Determine the (X, Y) coordinate at the center of the cell enclosing the given text.  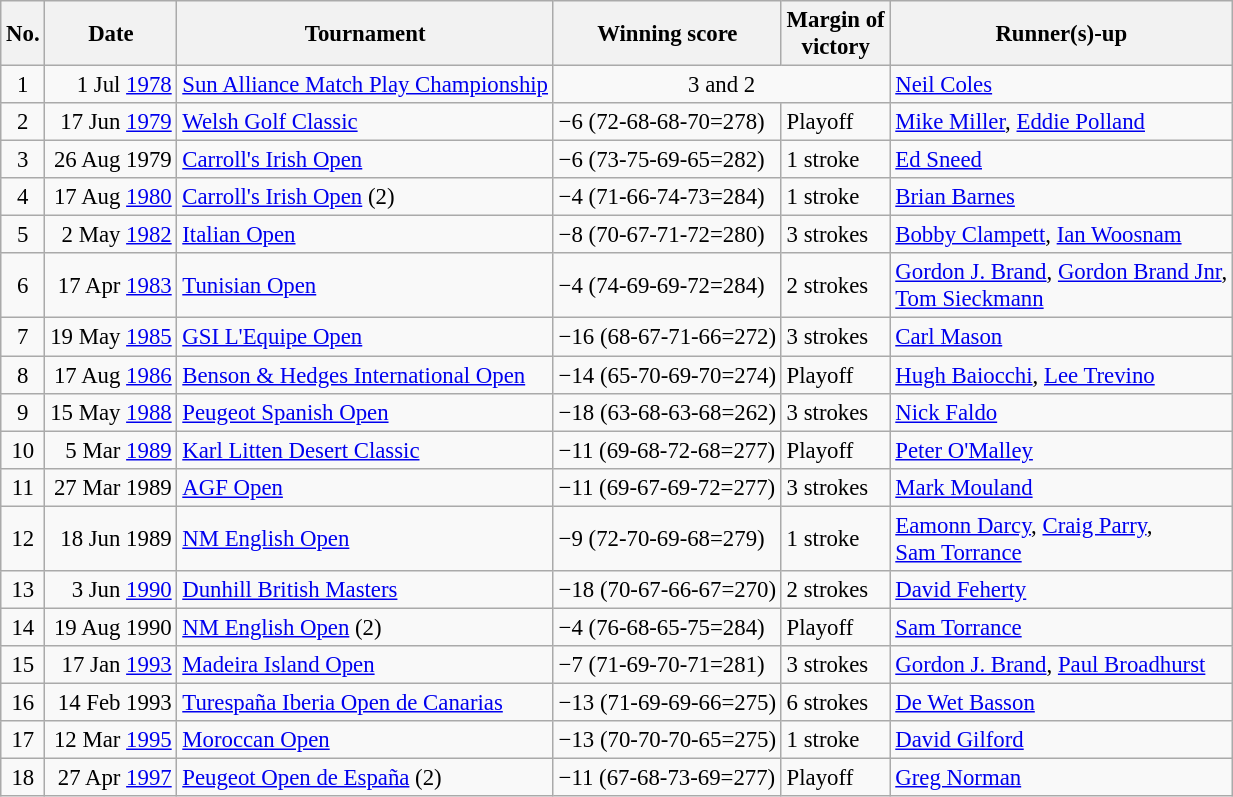
16 (23, 702)
6 (23, 286)
Mike Miller, Eddie Polland (1062, 122)
−11 (69-67-69-72=277) (667, 487)
Madeira Island Open (365, 665)
1 Jul 1978 (111, 85)
Peugeot Spanish Open (365, 412)
27 Mar 1989 (111, 487)
Sam Torrance (1062, 627)
18 Jun 1989 (111, 538)
De Wet Basson (1062, 702)
27 Apr 1997 (111, 778)
−11 (67-68-73-69=277) (667, 778)
Tournament (365, 34)
−6 (73-75-69-65=282) (667, 160)
−13 (71-69-69-66=275) (667, 702)
1 (23, 85)
Tunisian Open (365, 286)
Carroll's Irish Open (2) (365, 197)
NM English Open (365, 538)
6 strokes (836, 702)
−4 (71-66-74-73=284) (667, 197)
AGF Open (365, 487)
−16 (68-67-71-66=272) (667, 337)
−14 (65-70-69-70=274) (667, 375)
GSI L'Equipe Open (365, 337)
2 (23, 122)
Winning score (667, 34)
Date (111, 34)
−6 (72-68-68-70=278) (667, 122)
Carl Mason (1062, 337)
9 (23, 412)
14 (23, 627)
17 Aug 1986 (111, 375)
2 May 1982 (111, 235)
18 (23, 778)
Margin ofvictory (836, 34)
Sun Alliance Match Play Championship (365, 85)
−13 (70-70-70-65=275) (667, 740)
Turespaña Iberia Open de Canarias (365, 702)
Moroccan Open (365, 740)
15 (23, 665)
Runner(s)-up (1062, 34)
David Gilford (1062, 740)
Ed Sneed (1062, 160)
Peter O'Malley (1062, 450)
4 (23, 197)
−4 (74-69-69-72=284) (667, 286)
Mark Mouland (1062, 487)
8 (23, 375)
Greg Norman (1062, 778)
No. (23, 34)
Peugeot Open de España (2) (365, 778)
−18 (70-67-66-67=270) (667, 590)
Hugh Baiocchi, Lee Trevino (1062, 375)
−7 (71-69-70-71=281) (667, 665)
26 Aug 1979 (111, 160)
−11 (69-68-72-68=277) (667, 450)
7 (23, 337)
17 (23, 740)
17 Jan 1993 (111, 665)
17 Jun 1979 (111, 122)
5 (23, 235)
David Feherty (1062, 590)
12 (23, 538)
Benson & Hedges International Open (365, 375)
Brian Barnes (1062, 197)
3 Jun 1990 (111, 590)
3 (23, 160)
Karl Litten Desert Classic (365, 450)
−9 (72-70-69-68=279) (667, 538)
3 and 2 (722, 85)
Italian Open (365, 235)
15 May 1988 (111, 412)
13 (23, 590)
Nick Faldo (1062, 412)
5 Mar 1989 (111, 450)
Dunhill British Masters (365, 590)
Gordon J. Brand, Paul Broadhurst (1062, 665)
Bobby Clampett, Ian Woosnam (1062, 235)
11 (23, 487)
NM English Open (2) (365, 627)
Neil Coles (1062, 85)
Carroll's Irish Open (365, 160)
19 Aug 1990 (111, 627)
14 Feb 1993 (111, 702)
10 (23, 450)
−8 (70-67-71-72=280) (667, 235)
−4 (76-68-65-75=284) (667, 627)
17 Apr 1983 (111, 286)
Welsh Golf Classic (365, 122)
Eamonn Darcy, Craig Parry, Sam Torrance (1062, 538)
12 Mar 1995 (111, 740)
Gordon J. Brand, Gordon Brand Jnr, Tom Sieckmann (1062, 286)
17 Aug 1980 (111, 197)
−18 (63-68-63-68=262) (667, 412)
19 May 1985 (111, 337)
